Provide the (x, y) coordinate of the cell's center where the given text is located.  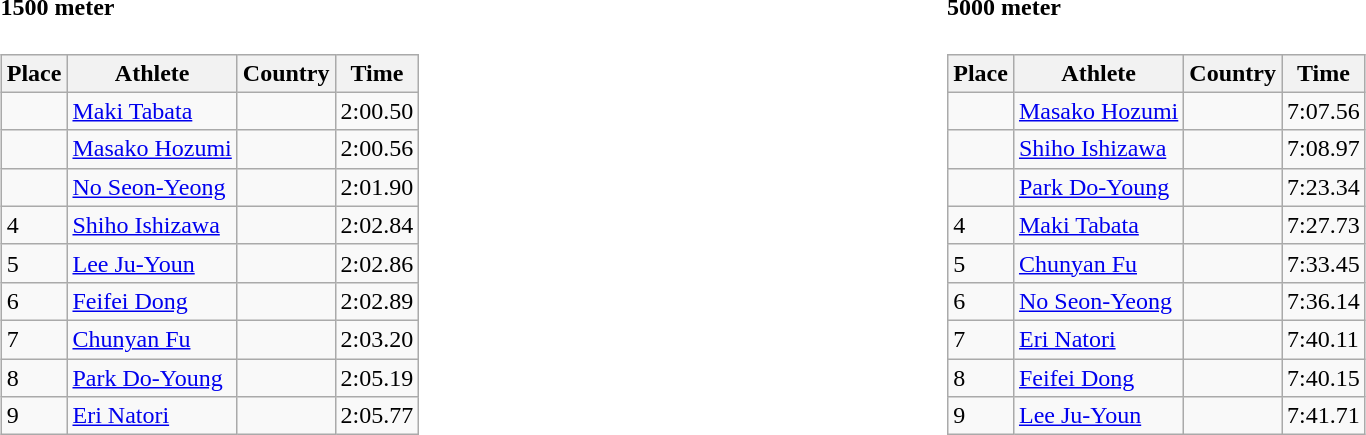
2:00.56 (377, 149)
2:05.77 (377, 416)
7:08.97 (1324, 149)
2:02.86 (377, 263)
7:40.15 (1324, 378)
7:36.14 (1324, 301)
2:03.20 (377, 339)
7:40.11 (1324, 339)
2:00.50 (377, 111)
7:33.45 (1324, 263)
7:07.56 (1324, 111)
7:23.34 (1324, 187)
7:27.73 (1324, 225)
2:01.90 (377, 187)
7:41.71 (1324, 416)
2:05.19 (377, 378)
2:02.84 (377, 225)
2:02.89 (377, 301)
